Determine the [x, y] coordinate at the center of the cell enclosing the given text.  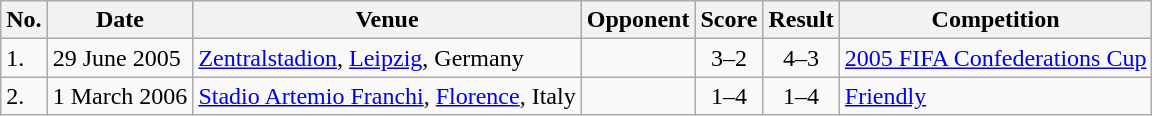
Opponent [638, 20]
Friendly [996, 96]
Competition [996, 20]
Venue [387, 20]
Stadio Artemio Franchi, Florence, Italy [387, 96]
2. [24, 96]
29 June 2005 [120, 58]
1 March 2006 [120, 96]
Date [120, 20]
3–2 [729, 58]
4–3 [801, 58]
Zentralstadion, Leipzig, Germany [387, 58]
Score [729, 20]
Result [801, 20]
1. [24, 58]
No. [24, 20]
2005 FIFA Confederations Cup [996, 58]
